Find where the given text appears and provide that cell's center as (X, Y) coordinate. 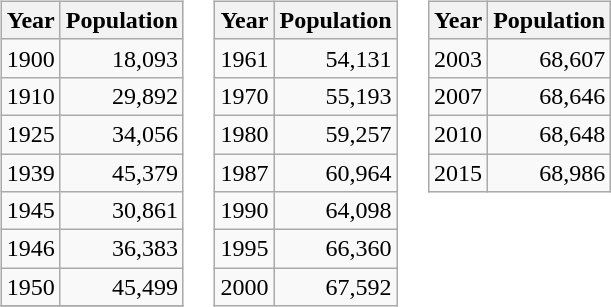
68,648 (550, 134)
1946 (30, 249)
59,257 (336, 134)
2000 (244, 287)
2010 (458, 134)
2015 (458, 173)
29,892 (122, 96)
2007 (458, 96)
55,193 (336, 96)
34,056 (122, 134)
1995 (244, 249)
60,964 (336, 173)
64,098 (336, 211)
1925 (30, 134)
2003 (458, 58)
1970 (244, 96)
18,093 (122, 58)
36,383 (122, 249)
67,592 (336, 287)
54,131 (336, 58)
1961 (244, 58)
1910 (30, 96)
68,646 (550, 96)
1980 (244, 134)
1945 (30, 211)
68,607 (550, 58)
1939 (30, 173)
30,861 (122, 211)
1950 (30, 287)
45,379 (122, 173)
1990 (244, 211)
1900 (30, 58)
68,986 (550, 173)
1987 (244, 173)
66,360 (336, 249)
45,499 (122, 287)
